From the cell containing the given text, extract its center point as [X, Y] coordinate. 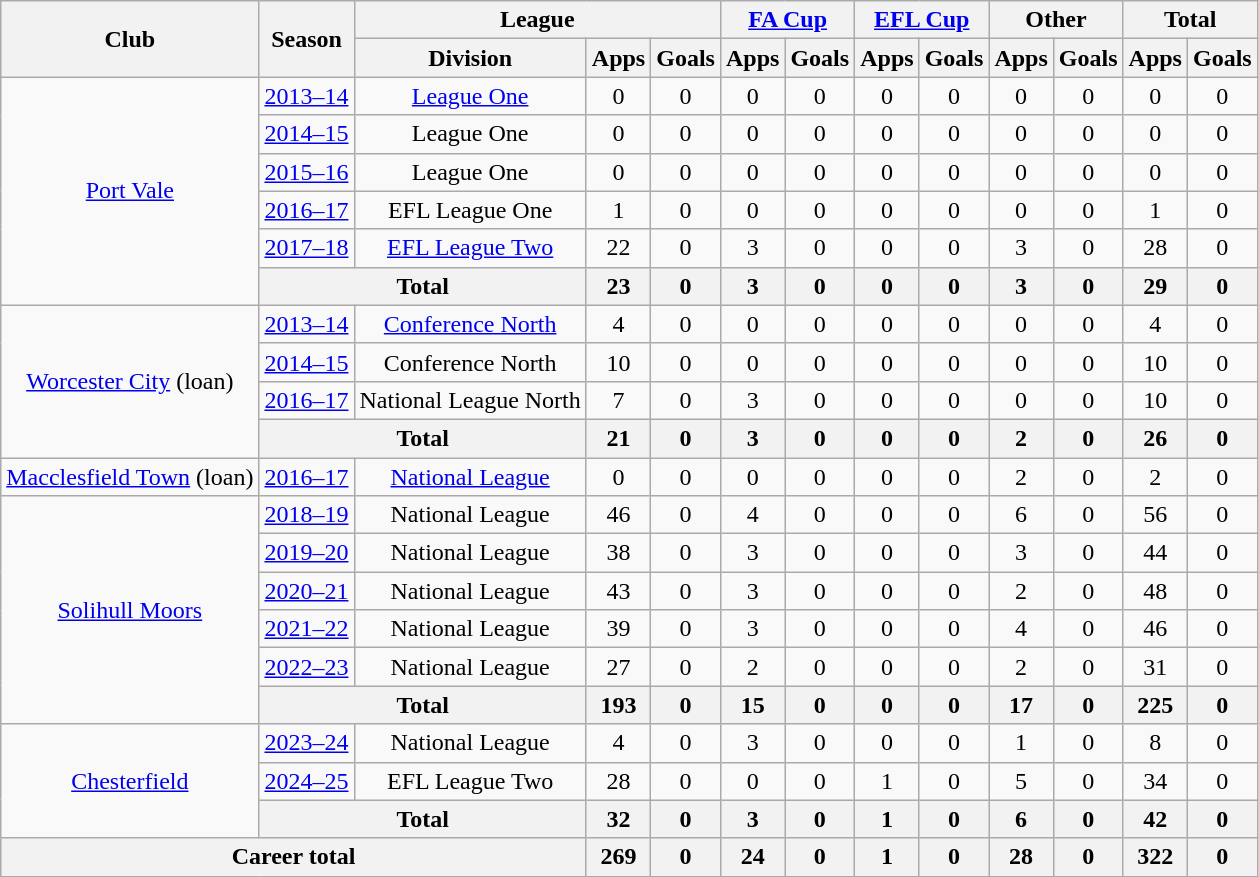
56 [1155, 515]
Worcester City (loan) [130, 381]
EFL Cup [922, 20]
39 [618, 629]
15 [752, 705]
2024–25 [306, 781]
Other [1056, 20]
2018–19 [306, 515]
League [537, 20]
Club [130, 39]
38 [618, 553]
17 [1021, 705]
2019–20 [306, 553]
322 [1155, 857]
8 [1155, 743]
29 [1155, 286]
42 [1155, 819]
32 [618, 819]
2017–18 [306, 248]
Division [470, 58]
193 [618, 705]
Chesterfield [130, 781]
7 [618, 400]
22 [618, 248]
31 [1155, 667]
Solihull Moors [130, 610]
EFL League One [470, 210]
FA Cup [787, 20]
23 [618, 286]
26 [1155, 438]
National League North [470, 400]
5 [1021, 781]
269 [618, 857]
Macclesfield Town (loan) [130, 477]
27 [618, 667]
48 [1155, 591]
Port Vale [130, 191]
Season [306, 39]
44 [1155, 553]
2021–22 [306, 629]
2015–16 [306, 172]
2020–21 [306, 591]
43 [618, 591]
Career total [294, 857]
2023–24 [306, 743]
2022–23 [306, 667]
34 [1155, 781]
24 [752, 857]
225 [1155, 705]
21 [618, 438]
